Pinpoint the cell where the given text exists, returning its [x, y] midpoint coordinate. 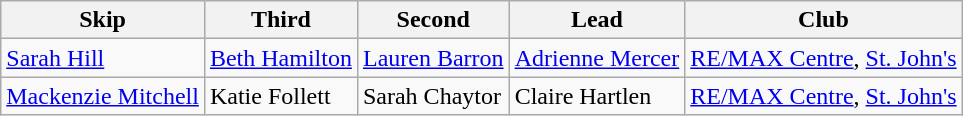
Second [433, 20]
Beth Hamilton [280, 58]
Mackenzie Mitchell [103, 96]
Sarah Chaytor [433, 96]
Lead [597, 20]
Lauren Barron [433, 58]
Club [824, 20]
Katie Follett [280, 96]
Adrienne Mercer [597, 58]
Claire Hartlen [597, 96]
Skip [103, 20]
Sarah Hill [103, 58]
Third [280, 20]
